Detect which cell encompasses the target text, then output its [x, y] center coordinate. 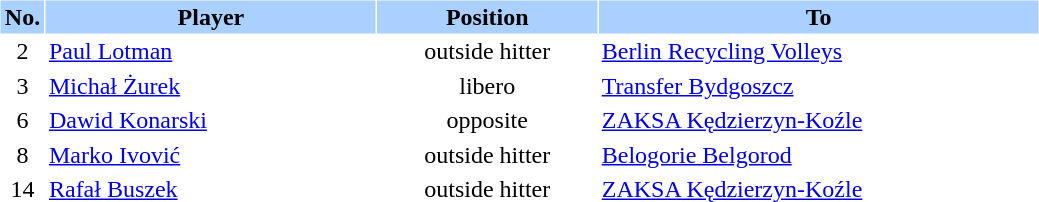
2 [22, 52]
Dawid Konarski [211, 120]
libero [487, 86]
6 [22, 120]
8 [22, 154]
Paul Lotman [211, 52]
Michał Żurek [211, 86]
Marko Ivović [211, 154]
opposite [487, 120]
ZAKSA Kędzierzyn-Koźle [819, 120]
Berlin Recycling Volleys [819, 52]
To [819, 16]
No. [22, 16]
Position [487, 16]
Belogorie Belgorod [819, 154]
Player [211, 16]
3 [22, 86]
Transfer Bydgoszcz [819, 86]
